Return the [X, Y] coordinate for the center point of the cell that contains the specified text.  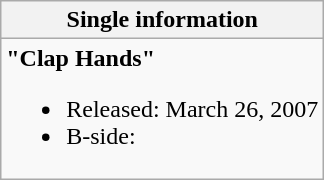
Single information [162, 20]
"Clap Hands"Released: March 26, 2007B-side: [162, 109]
